Detect which cell encompasses the target text, then output its (X, Y) center coordinate. 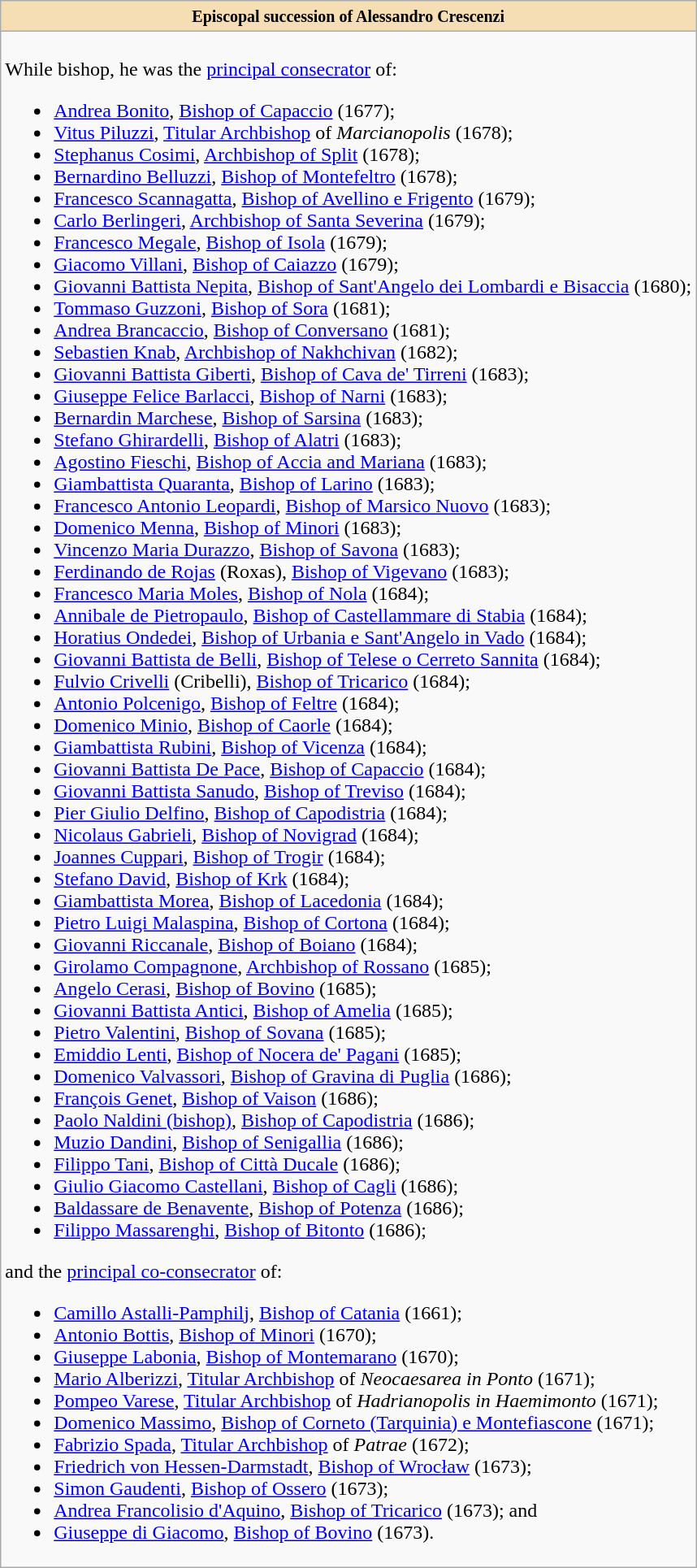
Episcopal succession of Alessandro Crescenzi (348, 16)
